Return (x, y) of the center of cell containing provided text 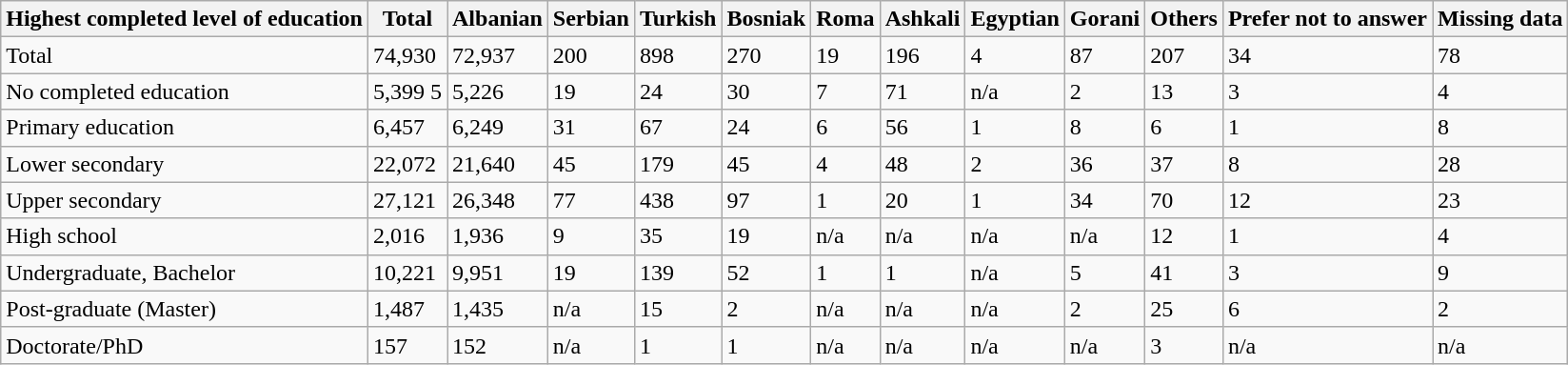
High school (185, 236)
207 (1184, 55)
Roma (845, 19)
Albanian (498, 19)
898 (678, 55)
26,348 (498, 200)
27,121 (407, 200)
36 (1104, 164)
No completed education (185, 91)
28 (1500, 164)
Upper secondary (185, 200)
31 (590, 128)
Highest completed level of education (185, 19)
13 (1184, 91)
9,951 (498, 273)
7 (845, 91)
23 (1500, 200)
Post-graduate (Master) (185, 309)
5,226 (498, 91)
5,399 5 (407, 91)
6,249 (498, 128)
Lower secondary (185, 164)
67 (678, 128)
Bosniak (766, 19)
20 (923, 200)
Ashkali (923, 19)
Others (1184, 19)
Turkish (678, 19)
152 (498, 345)
77 (590, 200)
Primary education (185, 128)
15 (678, 309)
35 (678, 236)
37 (1184, 164)
74,930 (407, 55)
Prefer not to answer (1327, 19)
Egyptian (1015, 19)
196 (923, 55)
22,072 (407, 164)
78 (1500, 55)
179 (678, 164)
1,487 (407, 309)
48 (923, 164)
2,016 (407, 236)
70 (1184, 200)
270 (766, 55)
41 (1184, 273)
6,457 (407, 128)
438 (678, 200)
1,435 (498, 309)
52 (766, 273)
139 (678, 273)
Gorani (1104, 19)
71 (923, 91)
30 (766, 91)
Doctorate/PhD (185, 345)
87 (1104, 55)
1,936 (498, 236)
157 (407, 345)
10,221 (407, 273)
Serbian (590, 19)
56 (923, 128)
72,937 (498, 55)
200 (590, 55)
Undergraduate, Bachelor (185, 273)
5 (1104, 273)
21,640 (498, 164)
Missing data (1500, 19)
97 (766, 200)
25 (1184, 309)
